Pinpoint the cell where the given text exists, returning its (x, y) midpoint coordinate. 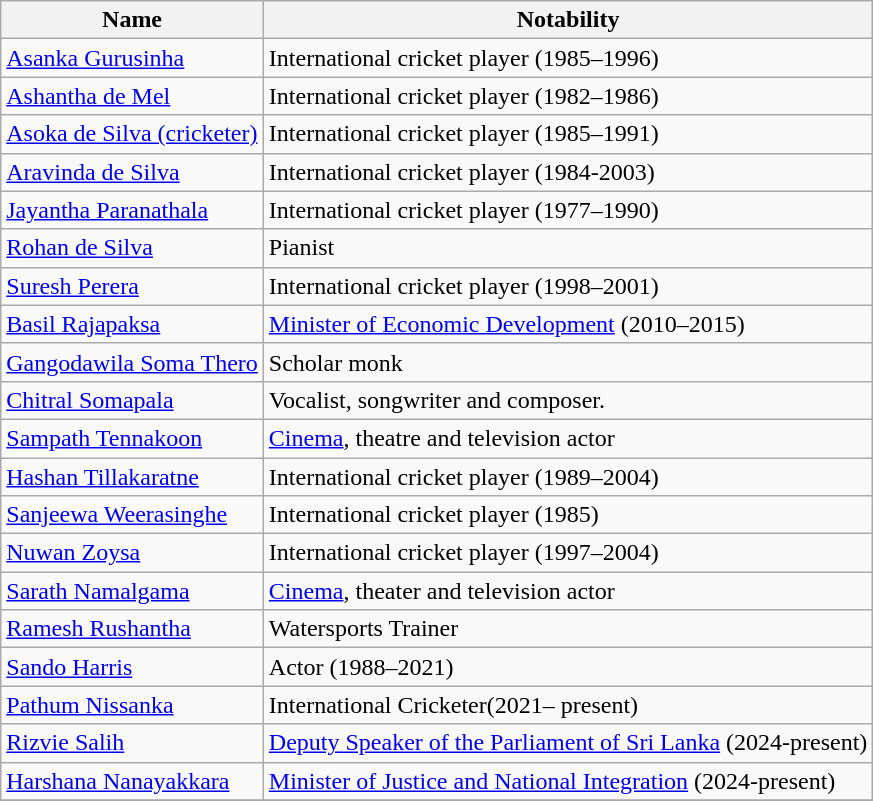
International cricket player (1985) (568, 515)
Chitral Somapala (132, 400)
International cricket player (1984-2003) (568, 172)
International cricket player (1977–1990) (568, 210)
Sando Harris (132, 667)
Aravinda de Silva (132, 172)
Sanjeewa Weerasinghe (132, 515)
International cricket player (1997–2004) (568, 553)
Hashan Tillakaratne (132, 477)
Jayantha Paranathala (132, 210)
Vocalist, songwriter and composer. (568, 400)
Asoka de Silva (cricketer) (132, 134)
Name (132, 20)
Notability (568, 20)
Suresh Perera (132, 286)
Pianist (568, 248)
Rohan de Silva (132, 248)
Harshana Nanayakkara (132, 781)
Rizvie Salih (132, 743)
Scholar monk (568, 362)
Deputy Speaker of the Parliament of Sri Lanka (2024-present) (568, 743)
Cinema, theater and television actor (568, 591)
International cricket player (1989–2004) (568, 477)
International cricket player (1985–1996) (568, 58)
Ashantha de Mel (132, 96)
Gangodawila Soma Thero (132, 362)
Nuwan Zoysa (132, 553)
Minister of Justice and National Integration (2024-present) (568, 781)
Basil Rajapaksa (132, 324)
Sampath Tennakoon (132, 438)
International cricket player (1998–2001) (568, 286)
Cinema, theatre and television actor (568, 438)
International Cricketer(2021– present) (568, 705)
Sarath Namalgama (132, 591)
Ramesh Rushantha (132, 629)
Asanka Gurusinha (132, 58)
Minister of Economic Development (2010–2015) (568, 324)
International cricket player (1982–1986) (568, 96)
International cricket player (1985–1991) (568, 134)
Watersports Trainer (568, 629)
Actor (1988–2021) (568, 667)
Pathum Nissanka (132, 705)
